Return the [X, Y] coordinate for the center point of the cell that contains the specified text.  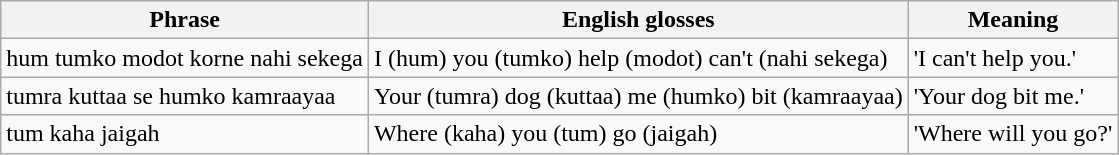
Phrase [185, 20]
hum tumko modot korne nahi sekega [185, 58]
'Your dog bit me.' [1013, 96]
'I can't help you.' [1013, 58]
Meaning [1013, 20]
tum kaha jaigah [185, 134]
Your (tumra) dog (kuttaa) me (humko) bit (kamraayaa) [638, 96]
'Where will you go?' [1013, 134]
English glosses [638, 20]
tumra kuttaa se humko kamraayaa [185, 96]
I (hum) you (tumko) help (modot) can't (nahi sekega) [638, 58]
Where (kaha) you (tum) go (jaigah) [638, 134]
